Identify which cell holds the provided text, then report its [X, Y] central coordinate. 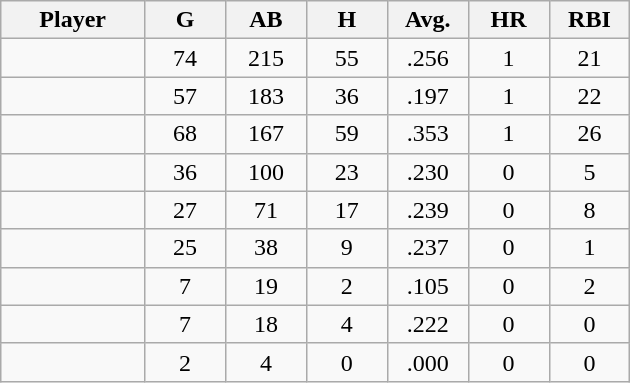
.256 [428, 58]
17 [346, 210]
.239 [428, 210]
.353 [428, 134]
68 [186, 134]
100 [266, 172]
RBI [590, 20]
57 [186, 96]
25 [186, 248]
.000 [428, 362]
Avg. [428, 20]
9 [346, 248]
215 [266, 58]
22 [590, 96]
H [346, 20]
26 [590, 134]
183 [266, 96]
71 [266, 210]
.105 [428, 286]
5 [590, 172]
.230 [428, 172]
19 [266, 286]
AB [266, 20]
55 [346, 58]
38 [266, 248]
21 [590, 58]
27 [186, 210]
G [186, 20]
.197 [428, 96]
167 [266, 134]
.237 [428, 248]
23 [346, 172]
8 [590, 210]
74 [186, 58]
18 [266, 324]
HR [508, 20]
Player [73, 20]
59 [346, 134]
.222 [428, 324]
